Scan for the cell matching the given text and deliver its [x, y] coordinate at center. 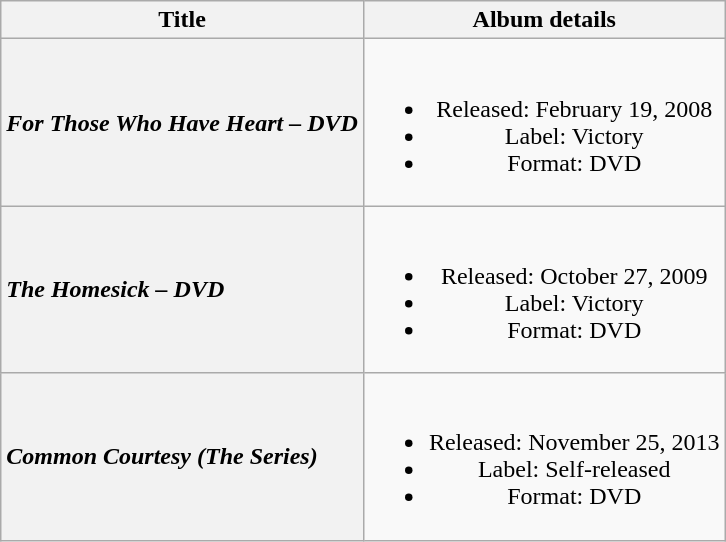
Title [182, 20]
Released: October 27, 2009Label: VictoryFormat: DVD [544, 290]
The Homesick – DVD [182, 290]
Released: February 19, 2008Label: VictoryFormat: DVD [544, 122]
Album details [544, 20]
Common Courtesy (The Series) [182, 456]
Released: November 25, 2013Label: Self-releasedFormat: DVD [544, 456]
For Those Who Have Heart – DVD [182, 122]
